Scan for the cell matching the given text and deliver its (X, Y) coordinate at center. 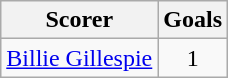
1 (193, 58)
Billie Gillespie (80, 58)
Goals (193, 20)
Scorer (80, 20)
